Return (X, Y) of the center of cell containing provided text 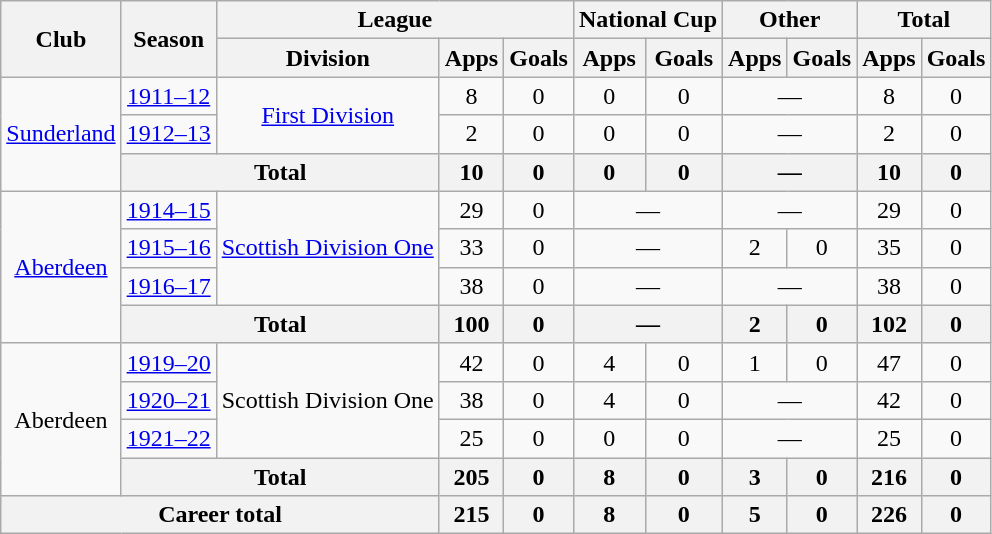
226 (889, 515)
Other (790, 20)
33 (471, 248)
1914–15 (168, 210)
League (394, 20)
102 (889, 324)
1915–16 (168, 248)
Season (168, 39)
Sunderland (61, 134)
5 (755, 515)
47 (889, 362)
35 (889, 248)
1 (755, 362)
1920–21 (168, 400)
215 (471, 515)
1919–20 (168, 362)
205 (471, 477)
100 (471, 324)
First Division (328, 115)
Division (328, 58)
3 (755, 477)
Career total (220, 515)
1912–13 (168, 134)
1911–12 (168, 96)
1921–22 (168, 438)
Club (61, 39)
National Cup (648, 20)
1916–17 (168, 286)
216 (889, 477)
